Search for the cell housing the specified text and yield its [X, Y] center coordinate. 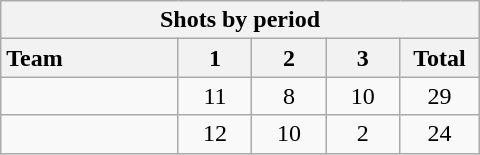
Team [90, 58]
8 [289, 96]
29 [440, 96]
12 [215, 134]
11 [215, 96]
1 [215, 58]
24 [440, 134]
3 [363, 58]
Shots by period [240, 20]
Total [440, 58]
